Return [x, y] of the center of cell containing provided text 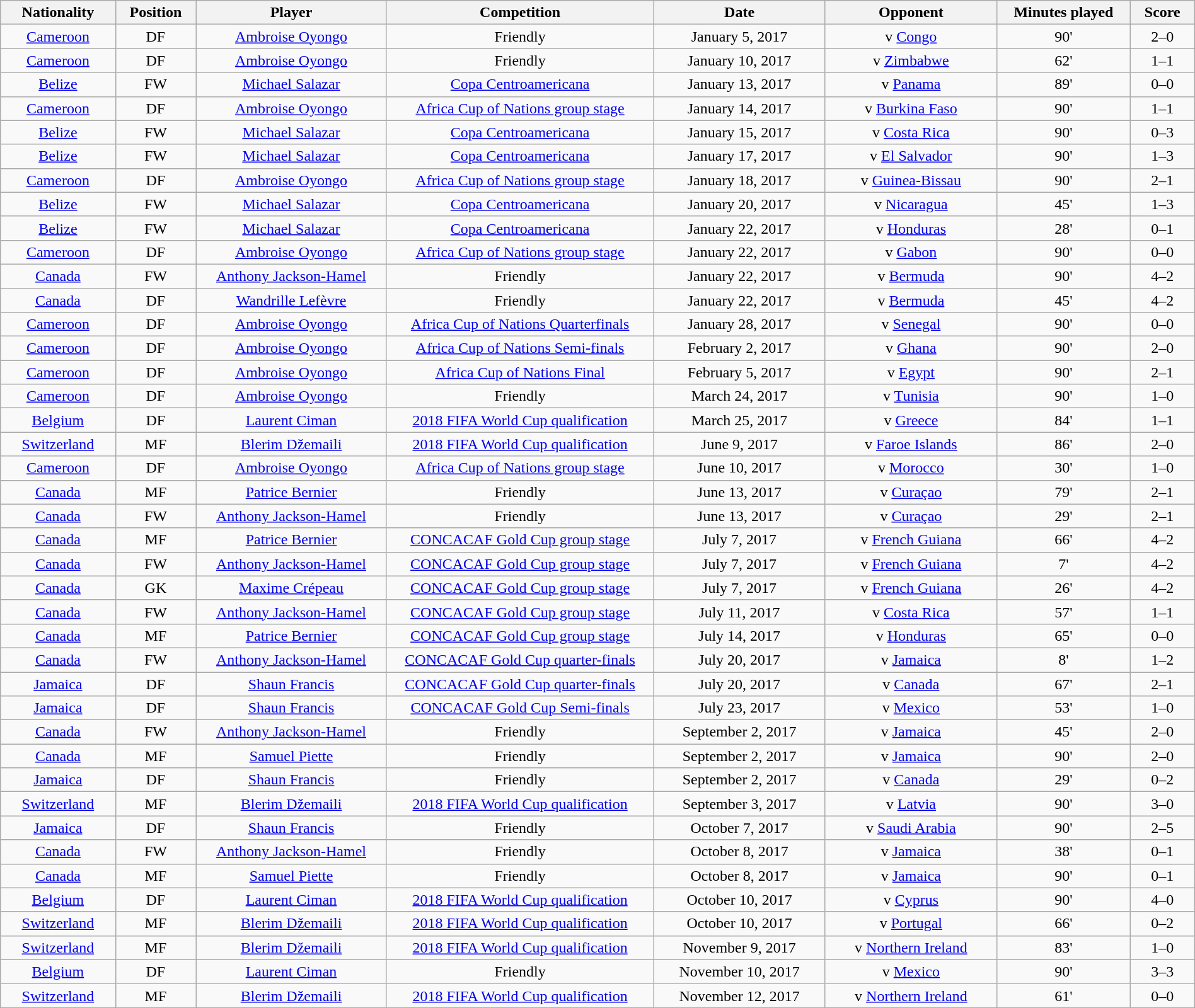
March 24, 2017 [739, 396]
v Congo [911, 37]
65' [1064, 636]
January 18, 2017 [739, 180]
26' [1064, 588]
2–5 [1162, 828]
Africa Cup of Nations Final [520, 372]
v Faroe Islands [911, 444]
0–3 [1162, 132]
v Greece [911, 420]
57' [1064, 612]
January 5, 2017 [739, 37]
January 14, 2017 [739, 108]
Minutes played [1064, 13]
November 12, 2017 [739, 995]
Africa Cup of Nations Quarterfinals [520, 324]
v Morocco [911, 468]
83' [1064, 948]
4–0 [1162, 900]
86' [1064, 444]
v El Salvador [911, 156]
Position [156, 13]
8' [1064, 660]
v Burkina Faso [911, 108]
3–0 [1162, 804]
89' [1064, 84]
v Panama [911, 84]
Maxime Crépeau [291, 588]
June 9, 2017 [739, 444]
CONCACAF Gold Cup Semi-finals [520, 708]
July 23, 2017 [739, 708]
28' [1064, 228]
Date [739, 13]
v Gabon [911, 252]
Opponent [911, 13]
GK [156, 588]
Nationality [58, 13]
v Cyprus [911, 900]
v Ghana [911, 348]
79' [1064, 492]
v Portugal [911, 924]
v Senegal [911, 324]
Player [291, 13]
January 13, 2017 [739, 84]
v Zimbabwe [911, 60]
November 10, 2017 [739, 971]
v Guinea-Bissau [911, 180]
Africa Cup of Nations Semi-finals [520, 348]
March 25, 2017 [739, 420]
January 17, 2017 [739, 156]
v Nicaragua [911, 204]
61' [1064, 995]
7' [1064, 564]
3–3 [1162, 971]
v Tunisia [911, 396]
Wandrille Lefèvre [291, 301]
1–2 [1162, 660]
53' [1064, 708]
September 3, 2017 [739, 804]
67' [1064, 684]
November 9, 2017 [739, 948]
January 28, 2017 [739, 324]
38' [1064, 852]
84' [1064, 420]
Competition [520, 13]
v Saudi Arabia [911, 828]
30' [1064, 468]
Score [1162, 13]
v Latvia [911, 804]
October 7, 2017 [739, 828]
July 14, 2017 [739, 636]
62' [1064, 60]
February 2, 2017 [739, 348]
v Egypt [911, 372]
July 11, 2017 [739, 612]
January 20, 2017 [739, 204]
February 5, 2017 [739, 372]
January 15, 2017 [739, 132]
January 10, 2017 [739, 60]
June 10, 2017 [739, 468]
